Provide the (X, Y) coordinate of the cell's center where the given text is located.  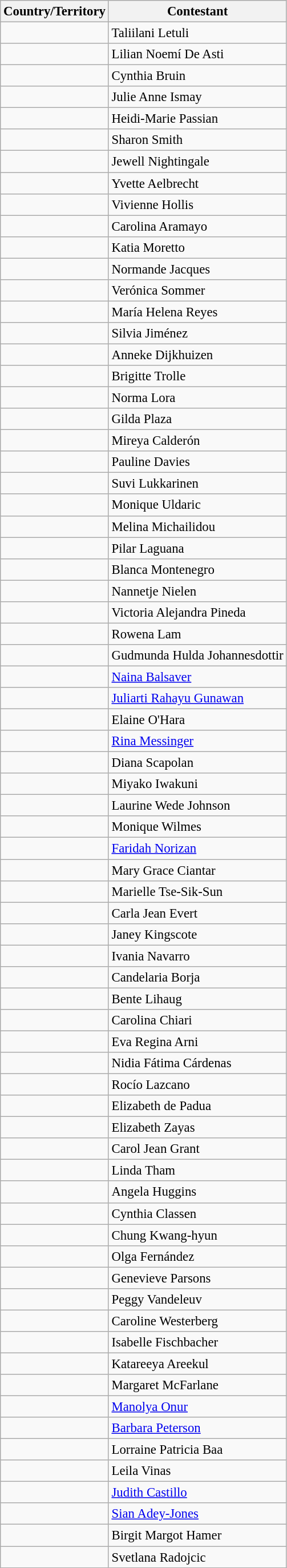
Taliilani Letuli (197, 33)
Blanca Montenegro (197, 569)
Chung Kwang-hyun (197, 1235)
Normande Jacques (197, 269)
Victoria Alejandra Pineda (197, 613)
Angela Huggins (197, 1192)
Nidia Fátima Cárdenas (197, 1063)
Pilar Laguana (197, 548)
Gilda Plaza (197, 419)
Mireya Calderón (197, 441)
Leila Vinas (197, 1471)
Marielle Tse-Sik-Sun (197, 891)
Barbara Peterson (197, 1428)
Katareeya Areekul (197, 1364)
Janey Kingscote (197, 934)
Caroline Westerberg (197, 1321)
Norma Lora (197, 398)
Monique Wilmes (197, 827)
Julie Anne Ismay (197, 97)
Nannetje Nielen (197, 591)
Elizabeth de Padua (197, 1106)
Anneke Dijkhuizen (197, 355)
Carol Jean Grant (197, 1149)
Sian Adey-Jones (197, 1514)
Juliarti Rahayu Gunawan (197, 698)
Birgit Margot Hamer (197, 1535)
Heidi-Marie Passian (197, 119)
Rocío Lazcano (197, 1085)
Sharon Smith (197, 140)
Rowena Lam (197, 634)
Cynthia Bruin (197, 76)
Eva Regina Arni (197, 1042)
Melina Michailidou (197, 526)
Naina Balsaver (197, 677)
Carolina Aramayo (197, 226)
Vivienne Hollis (197, 204)
Olga Fernández (197, 1256)
Pauline Davies (197, 462)
Diana Scapolan (197, 763)
Bente Lihaug (197, 999)
Contestant (197, 11)
Silvia Jiménez (197, 333)
Suvi Lukkarinen (197, 484)
Katia Moretto (197, 247)
Jewell Nightingale (197, 162)
Carolina Chiari (197, 1020)
Yvette Aelbrecht (197, 183)
Ivania Navarro (197, 956)
Mary Grace Ciantar (197, 870)
Lorraine Patricia Baa (197, 1450)
Manolya Onur (197, 1407)
Gudmunda Hulda Johannesdottir (197, 656)
Elaine O'Hara (197, 720)
Cynthia Classen (197, 1213)
Elizabeth Zayas (197, 1128)
Genevieve Parsons (197, 1278)
Country/Territory (55, 11)
Svetlana Radojcic (197, 1557)
Laurine Wede Johnson (197, 806)
Miyako Iwakuni (197, 784)
María Helena Reyes (197, 312)
Peggy Vandeleuv (197, 1300)
Isabelle Fischbacher (197, 1342)
Rina Messinger (197, 741)
Candelaria Borja (197, 978)
Margaret McFarlane (197, 1385)
Brigitte Trolle (197, 376)
Monique Uldaric (197, 505)
Lilian Noemí De Asti (197, 54)
Judith Castillo (197, 1493)
Linda Tham (197, 1171)
Faridah Norizan (197, 849)
Verónica Sommer (197, 291)
Carla Jean Evert (197, 913)
